Search for the cell housing the specified text and yield its (X, Y) center coordinate. 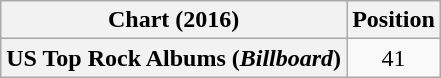
Position (394, 20)
41 (394, 58)
US Top Rock Albums (Billboard) (174, 58)
Chart (2016) (174, 20)
